Provide the (x, y) coordinate of the cell's center where the given text is located.  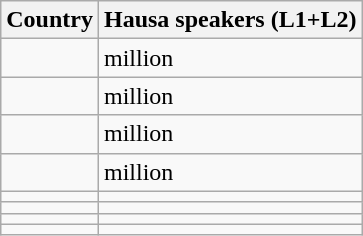
Country (50, 20)
Hausa speakers (L1+L2) (230, 20)
